Capture the cell that displays the provided text and extract its [X, Y] central coordinate. 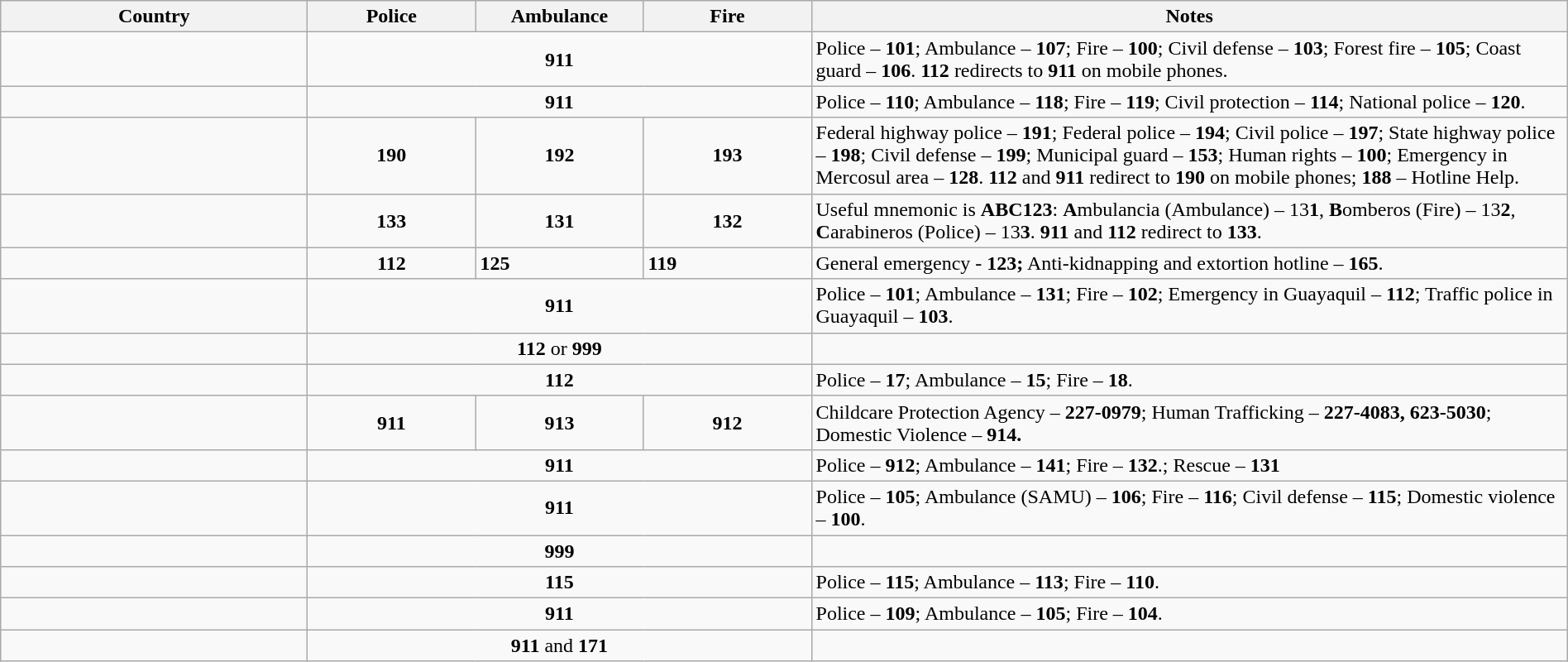
Police – 101; Ambulance – 107; Fire – 100; Civil defense – 103; Forest fire – 105; Coast guard – 106. 112 redirects to 911 on mobile phones. [1189, 60]
Police – 101; Ambulance – 131; Fire – 102; Emergency in Guayaquil – 112; Traffic police in Guayaquil – 103. [1189, 306]
112 or 999 [559, 348]
Country [154, 17]
913 [559, 422]
Police – 110; Ambulance – 118; Fire – 119; Civil protection – 114; National police – 120. [1189, 102]
Police – 115; Ambulance – 113; Fire – 110. [1189, 583]
Police – 912; Ambulance – 141; Fire – 132.; Rescue – 131 [1189, 465]
Police [392, 17]
912 [728, 422]
192 [559, 156]
999 [559, 550]
125 [559, 263]
190 [392, 156]
Police – 105; Ambulance (SAMU) – 106; Fire – 116; Civil defense – 115; Domestic violence – 100. [1189, 508]
Police – 109; Ambulance – 105; Fire – 104. [1189, 614]
Notes [1189, 17]
193 [728, 156]
Fire [728, 17]
132 [728, 220]
119 [728, 263]
Useful mnemonic is ABC123: Ambulancia (Ambulance) – 131, Bomberos (Fire) – 132, Carabineros (Police) – 133. 911 and 112 redirect to 133. [1189, 220]
Police – 17; Ambulance – 15; Fire – 18. [1189, 380]
General emergency - 123; Anti-kidnapping and extortion hotline – 165. [1189, 263]
Ambulance [559, 17]
115 [559, 583]
133 [392, 220]
131 [559, 220]
911 and 171 [559, 645]
Childcare Protection Agency – 227-0979; Human Trafficking – 227-4083, 623-5030; Domestic Violence – 914. [1189, 422]
